Identify which cell holds the provided text, then report its (x, y) central coordinate. 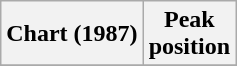
Peakposition (189, 34)
Chart (1987) (72, 34)
